Search for the cell housing the specified text and yield its [x, y] center coordinate. 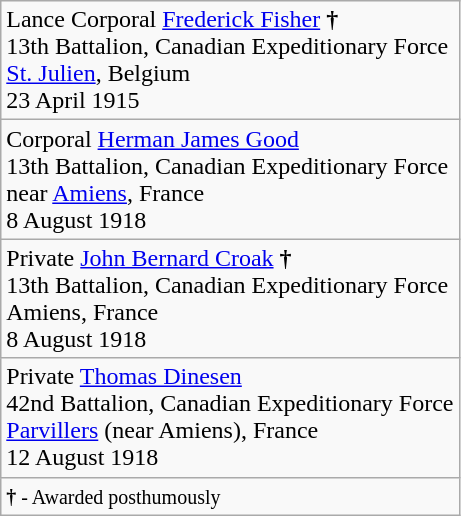
Lance Corporal Frederick Fisher †13th Battalion, Canadian Expeditionary ForceSt. Julien, Belgium23 April 1915 [230, 60]
Private Thomas Dinesen42nd Battalion, Canadian Expeditionary ForceParvillers (near Amiens), France12 August 1918 [230, 418]
Corporal Herman James Good13th Battalion, Canadian Expeditionary Forcenear Amiens, France8 August 1918 [230, 180]
Private John Bernard Croak †13th Battalion, Canadian Expeditionary ForceAmiens, France8 August 1918 [230, 298]
† - Awarded posthumously [230, 496]
